Output the (x, y) coordinate of the center of the cell containing the given text.  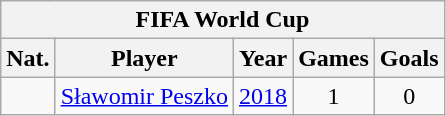
0 (409, 96)
Player (144, 58)
Year (264, 58)
Sławomir Peszko (144, 96)
2018 (264, 96)
1 (334, 96)
Nat. (28, 58)
Games (334, 58)
FIFA World Cup (222, 20)
Goals (409, 58)
